Find where the given text appears and provide that cell's center as [X, Y] coordinate. 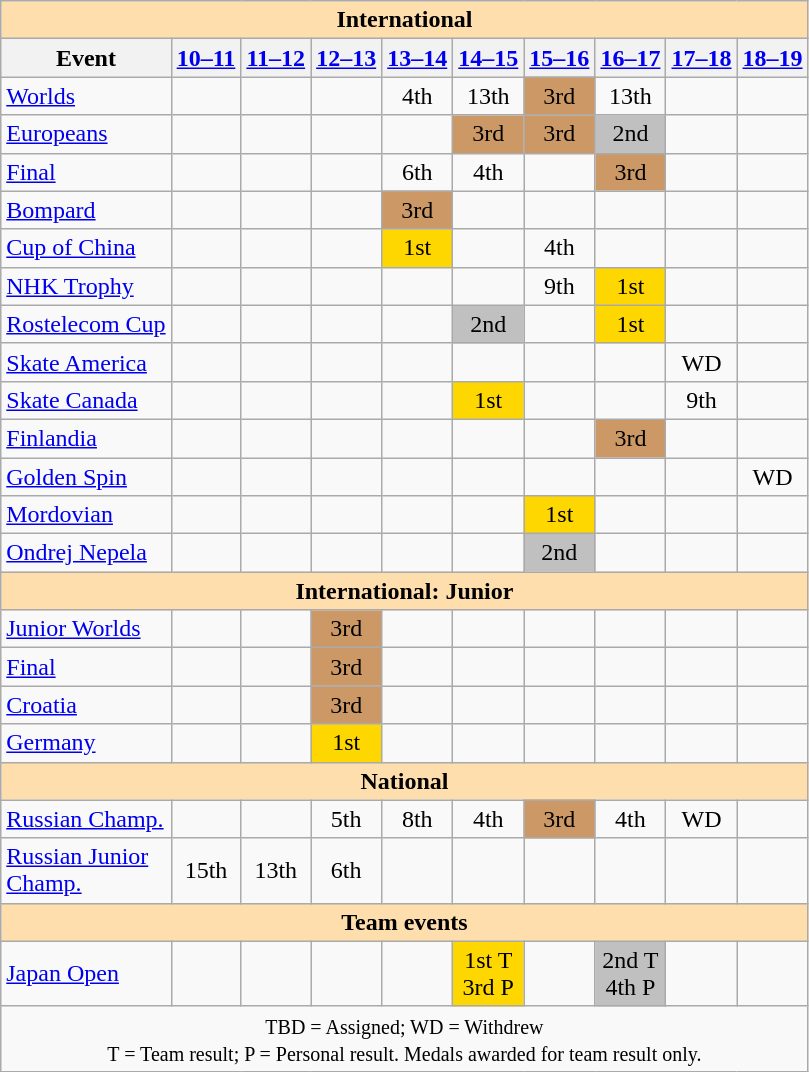
14–15 [488, 58]
Worlds [86, 96]
5th [346, 819]
TBD = Assigned; WD = Withdrew T = Team result; P = Personal result. Medals awarded for team result only. [404, 1038]
NHK Trophy [86, 286]
Europeans [86, 134]
8th [418, 819]
Ondrej Nepela [86, 553]
15–16 [560, 58]
Russian Champ. [86, 819]
Finlandia [86, 438]
Rostelecom Cup [86, 324]
Event [86, 58]
Croatia [86, 705]
15th [206, 870]
11–12 [276, 58]
18–19 [772, 58]
International [404, 20]
Germany [86, 743]
16–17 [630, 58]
Russian JuniorChamp. [86, 870]
Junior Worlds [86, 629]
12–13 [346, 58]
17–18 [702, 58]
Mordovian [86, 515]
National [404, 781]
Team events [404, 922]
Bompard [86, 210]
Golden Spin [86, 477]
10–11 [206, 58]
Cup of China [86, 248]
13–14 [418, 58]
2nd T 4th P [630, 974]
International: Junior [404, 591]
Skate America [86, 362]
1st T 3rd P [488, 974]
Japan Open [86, 974]
Skate Canada [86, 400]
